Extract the (x, y) coordinate from the center of the cell holding the provided text.  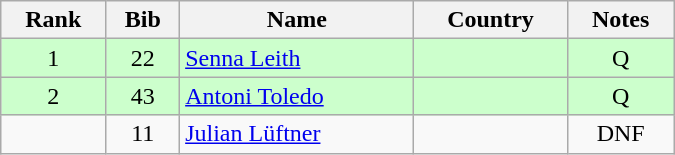
2 (54, 96)
11 (143, 134)
DNF (620, 134)
Notes (620, 20)
22 (143, 58)
Senna Leith (297, 58)
43 (143, 96)
1 (54, 58)
Antoni Toledo (297, 96)
Bib (143, 20)
Julian Lüftner (297, 134)
Name (297, 20)
Rank (54, 20)
Country (490, 20)
